Extract the [x, y] coordinate from the center of the cell holding the provided text.  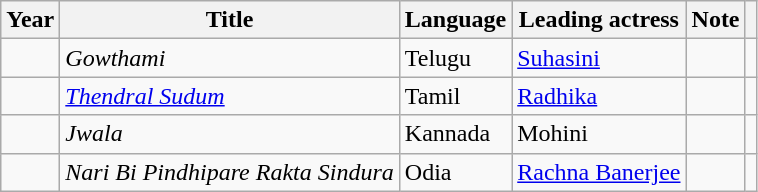
Thendral Sudum [230, 96]
Odia [455, 172]
Suhasini [599, 58]
Nari Bi Pindhipare Rakta Sindura [230, 172]
Tamil [455, 96]
Jwala [230, 134]
Leading actress [599, 20]
Rachna Banerjee [599, 172]
Kannada [455, 134]
Telugu [455, 58]
Gowthami [230, 58]
Year [30, 20]
Note [716, 20]
Mohini [599, 134]
Title [230, 20]
Radhika [599, 96]
Language [455, 20]
